Locate the cell with the specified text and output its [X, Y] center coordinate. 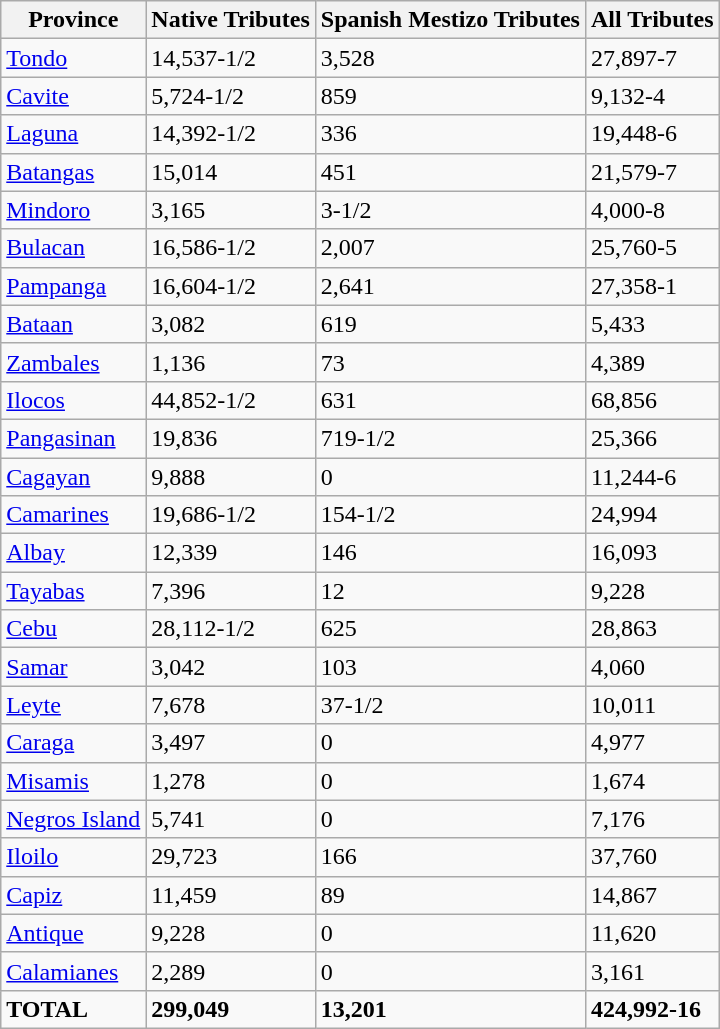
27,358-1 [652, 286]
16,586-1/2 [231, 248]
1,278 [231, 781]
19,836 [231, 438]
Ilocos [74, 400]
3,161 [652, 971]
7,678 [231, 705]
619 [450, 324]
Tayabas [74, 591]
7,396 [231, 591]
166 [450, 857]
Samar [74, 667]
625 [450, 629]
9,132-4 [652, 96]
3,497 [231, 743]
14,867 [652, 895]
4,977 [652, 743]
Iloilo [74, 857]
12,339 [231, 553]
Bulacan [74, 248]
11,244-6 [652, 477]
299,049 [231, 1009]
Camarines [74, 515]
29,723 [231, 857]
2,289 [231, 971]
7,176 [652, 819]
1,136 [231, 362]
11,459 [231, 895]
Calamianes [74, 971]
37,760 [652, 857]
719-1/2 [450, 438]
10,011 [652, 705]
Pangasinan [74, 438]
103 [450, 667]
25,366 [652, 438]
16,604-1/2 [231, 286]
859 [450, 96]
44,852-1/2 [231, 400]
Negros Island [74, 819]
451 [450, 172]
1,674 [652, 781]
2,007 [450, 248]
4,000-8 [652, 210]
19,686-1/2 [231, 515]
Bataan [74, 324]
Native Tributes [231, 20]
All Tributes [652, 20]
89 [450, 895]
73 [450, 362]
15,014 [231, 172]
14,392-1/2 [231, 134]
336 [450, 134]
154-1/2 [450, 515]
Cavite [74, 96]
11,620 [652, 933]
5,741 [231, 819]
3-1/2 [450, 210]
3,082 [231, 324]
14,537-1/2 [231, 58]
146 [450, 553]
13,201 [450, 1009]
12 [450, 591]
Spanish Mestizo Tributes [450, 20]
4,060 [652, 667]
28,863 [652, 629]
28,112-1/2 [231, 629]
Caraga [74, 743]
Capiz [74, 895]
Batangas [74, 172]
Misamis [74, 781]
27,897-7 [652, 58]
Pampanga [74, 286]
424,992-16 [652, 1009]
Zambales [74, 362]
Cebu [74, 629]
19,448-6 [652, 134]
24,994 [652, 515]
Leyte [74, 705]
5,433 [652, 324]
3,528 [450, 58]
3,042 [231, 667]
TOTAL [74, 1009]
Province [74, 20]
5,724-1/2 [231, 96]
Tondo [74, 58]
68,856 [652, 400]
37-1/2 [450, 705]
Mindoro [74, 210]
9,888 [231, 477]
Antique [74, 933]
16,093 [652, 553]
21,579-7 [652, 172]
Albay [74, 553]
Cagayan [74, 477]
25,760-5 [652, 248]
2,641 [450, 286]
Laguna [74, 134]
3,165 [231, 210]
631 [450, 400]
4,389 [652, 362]
